Return (x, y) of the center of cell containing provided text 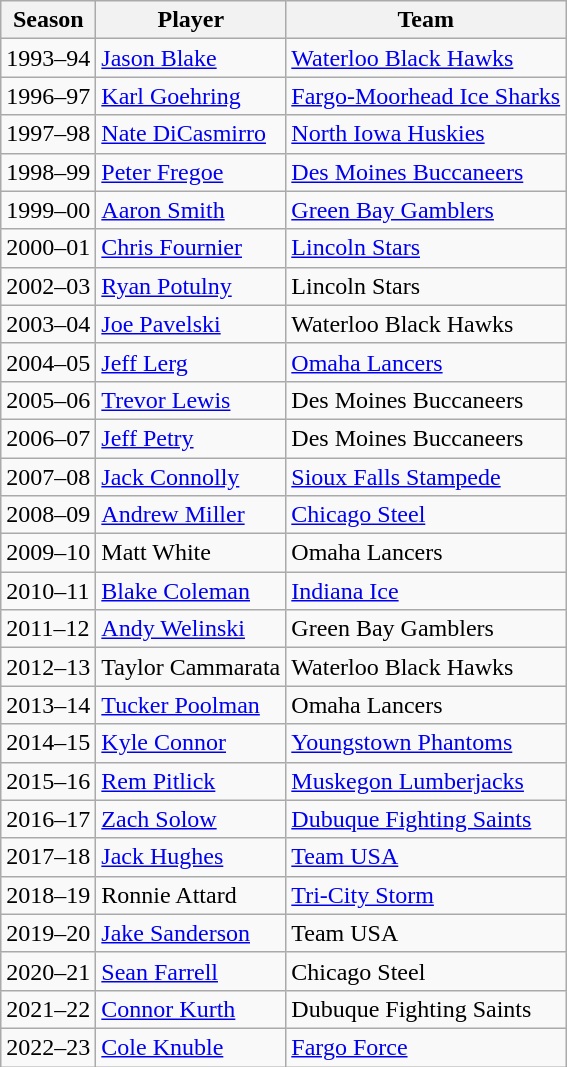
Sioux Falls Stampede (426, 477)
Jack Connolly (191, 477)
Karl Goehring (191, 96)
Cole Knuble (191, 1047)
Ronnie Attard (191, 895)
2021–22 (48, 1009)
Rem Pitlick (191, 781)
Nate DiCasmirro (191, 134)
2008–09 (48, 515)
2002–03 (48, 286)
North Iowa Huskies (426, 134)
2015–16 (48, 781)
Muskegon Lumberjacks (426, 781)
Peter Fregoe (191, 172)
Season (48, 20)
Team (426, 20)
2010–11 (48, 591)
Blake Coleman (191, 591)
Chris Fournier (191, 248)
Aaron Smith (191, 210)
Matt White (191, 553)
Jeff Petry (191, 438)
2009–10 (48, 553)
2006–07 (48, 438)
Player (191, 20)
Indiana Ice (426, 591)
Zach Solow (191, 819)
Youngstown Phantoms (426, 743)
1999–00 (48, 210)
2018–19 (48, 895)
2011–12 (48, 629)
Ryan Potulny (191, 286)
2012–13 (48, 667)
Connor Kurth (191, 1009)
2005–06 (48, 400)
2017–18 (48, 857)
2004–05 (48, 362)
2003–04 (48, 324)
Jason Blake (191, 58)
Fargo Force (426, 1047)
2022–23 (48, 1047)
Tucker Poolman (191, 705)
Sean Farrell (191, 971)
1993–94 (48, 58)
Andy Welinski (191, 629)
Tri-City Storm (426, 895)
Jeff Lerg (191, 362)
Fargo-Moorhead Ice Sharks (426, 96)
Taylor Cammarata (191, 667)
Jack Hughes (191, 857)
2020–21 (48, 971)
2007–08 (48, 477)
2014–15 (48, 743)
Jake Sanderson (191, 933)
2019–20 (48, 933)
Andrew Miller (191, 515)
Kyle Connor (191, 743)
2013–14 (48, 705)
2016–17 (48, 819)
1998–99 (48, 172)
1996–97 (48, 96)
Trevor Lewis (191, 400)
1997–98 (48, 134)
Joe Pavelski (191, 324)
2000–01 (48, 248)
